Identify which cell holds the provided text, then report its [x, y] central coordinate. 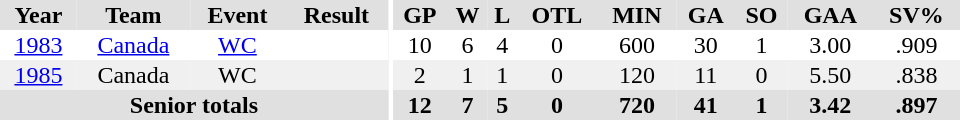
GAA [830, 15]
Result [336, 15]
GA [706, 15]
SO [762, 15]
7 [468, 105]
.897 [916, 105]
1985 [38, 75]
30 [706, 45]
SV% [916, 15]
12 [420, 105]
41 [706, 105]
720 [636, 105]
MIN [636, 15]
6 [468, 45]
4 [502, 45]
5 [502, 105]
GP [420, 15]
.909 [916, 45]
1983 [38, 45]
600 [636, 45]
10 [420, 45]
W [468, 15]
Team [134, 15]
OTL [556, 15]
L [502, 15]
2 [420, 75]
3.42 [830, 105]
3.00 [830, 45]
Year [38, 15]
5.50 [830, 75]
.838 [916, 75]
11 [706, 75]
120 [636, 75]
Senior totals [194, 105]
Event [238, 15]
